Scan for the cell matching the given text and deliver its [X, Y] coordinate at center. 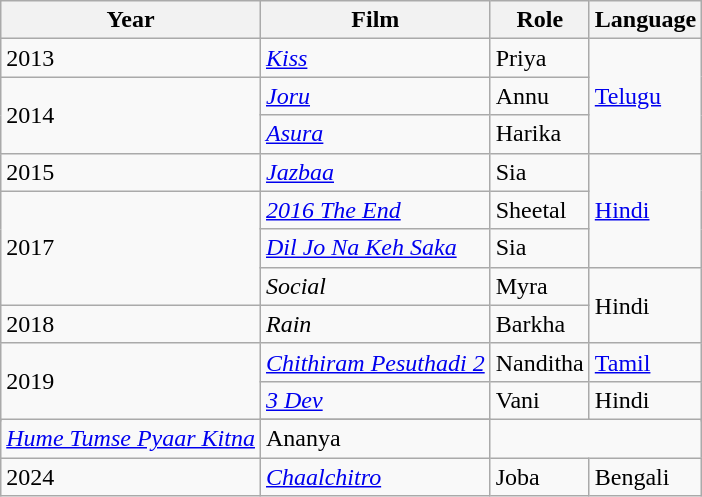
Harika [540, 134]
2015 [131, 172]
Dil Jo Na Keh Saka [375, 248]
Kiss [375, 58]
Rain [375, 324]
Bengali [645, 477]
Language [645, 20]
Joba [540, 477]
Tamil [645, 362]
Hume Tumse Pyaar Kitna [131, 438]
Telugu [645, 96]
2016 The End [375, 210]
Role [540, 20]
2019 [131, 381]
2013 [131, 58]
Vani [540, 400]
Year [131, 20]
Chaalchitro [375, 477]
Barkha [540, 324]
Myra [540, 286]
Jazbaa [375, 172]
3 Dev [375, 400]
Ananya [375, 438]
2018 [131, 324]
Priya [540, 58]
Annu [540, 96]
Social [375, 286]
Film [375, 20]
Joru [375, 96]
Asura [375, 134]
Sheetal [540, 210]
Chithiram Pesuthadi 2 [375, 362]
2024 [131, 477]
2017 [131, 248]
Nanditha [540, 362]
2014 [131, 115]
